Pinpoint the cell where the given text exists, returning its [x, y] midpoint coordinate. 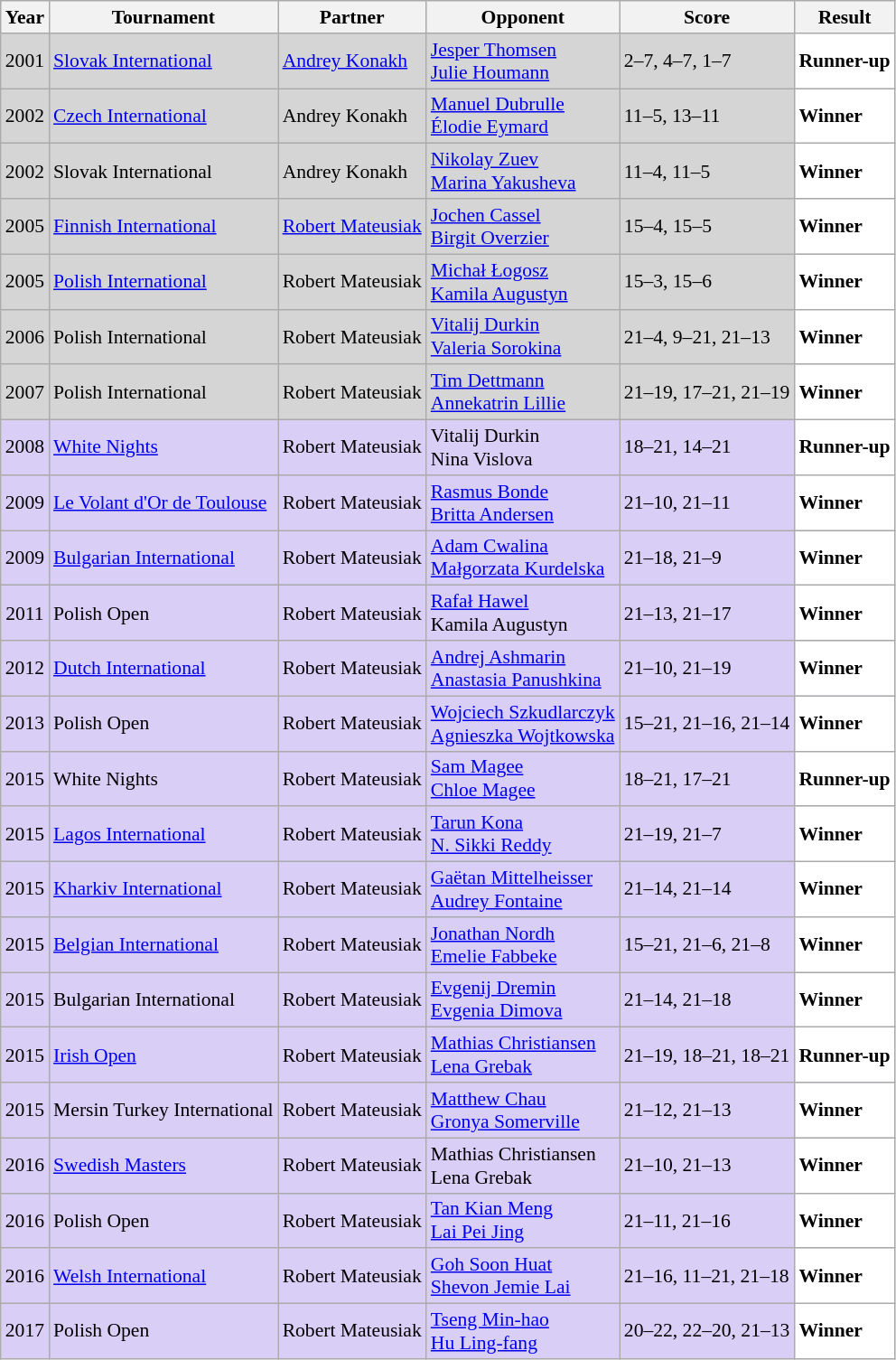
21–12, 21–13 [707, 1110]
15–21, 21–16, 21–14 [707, 723]
15–4, 15–5 [707, 226]
Opponent [523, 17]
Tournament [163, 17]
Year [25, 17]
21–14, 21–14 [707, 889]
Score [707, 17]
Rasmus Bonde Britta Andersen [523, 502]
21–10, 21–13 [707, 1166]
21–14, 21–18 [707, 999]
Swedish Masters [163, 1166]
Sam Magee Chloe Magee [523, 779]
Andrej Ashmarin Anastasia Panushkina [523, 669]
18–21, 17–21 [707, 779]
Rafał Hawel Kamila Augustyn [523, 613]
Tan Kian Meng Lai Pei Jing [523, 1220]
Matthew Chau Gronya Somerville [523, 1110]
Tseng Min-hao Hu Ling-fang [523, 1332]
21–19, 18–21, 18–21 [707, 1055]
2006 [25, 336]
Gaëtan Mittelheisser Audrey Fontaine [523, 889]
15–21, 21–6, 21–8 [707, 945]
Irish Open [163, 1055]
21–10, 21–19 [707, 669]
21–10, 21–11 [707, 502]
18–21, 14–21 [707, 448]
2001 [25, 61]
Tim Dettmann Annekatrin Lillie [523, 392]
Kharkiv International [163, 889]
Jesper Thomsen Julie Houmann [523, 61]
Partner [352, 17]
2008 [25, 448]
15–3, 15–6 [707, 282]
Welsh International [163, 1276]
Czech International [163, 116]
Result [844, 17]
21–18, 21–9 [707, 558]
Michał Łogosz Kamila Augustyn [523, 282]
Vitalij Durkin Nina Vislova [523, 448]
20–22, 22–20, 21–13 [707, 1332]
Mersin Turkey International [163, 1110]
21–16, 11–21, 21–18 [707, 1276]
21–4, 9–21, 21–13 [707, 336]
Le Volant d'Or de Toulouse [163, 502]
Goh Soon Huat Shevon Jemie Lai [523, 1276]
Dutch International [163, 669]
Vitalij Durkin Valeria Sorokina [523, 336]
Evgenij Dremin Evgenia Dimova [523, 999]
Nikolay Zuev Marina Yakusheva [523, 172]
Jochen Cassel Birgit Overzier [523, 226]
2012 [25, 669]
2017 [25, 1332]
21–13, 21–17 [707, 613]
21–19, 17–21, 21–19 [707, 392]
Lagos International [163, 835]
Finnish International [163, 226]
Belgian International [163, 945]
Jonathan Nordh Emelie Fabbeke [523, 945]
2007 [25, 392]
2013 [25, 723]
Tarun Kona N. Sikki Reddy [523, 835]
11–5, 13–11 [707, 116]
2–7, 4–7, 1–7 [707, 61]
21–11, 21–16 [707, 1220]
Wojciech Szkudlarczyk Agnieszka Wojtkowska [523, 723]
21–19, 21–7 [707, 835]
Adam Cwalina Małgorzata Kurdelska [523, 558]
2011 [25, 613]
Manuel Dubrulle Élodie Eymard [523, 116]
11–4, 11–5 [707, 172]
